Find where the given text appears and provide that cell's center as (X, Y) coordinate. 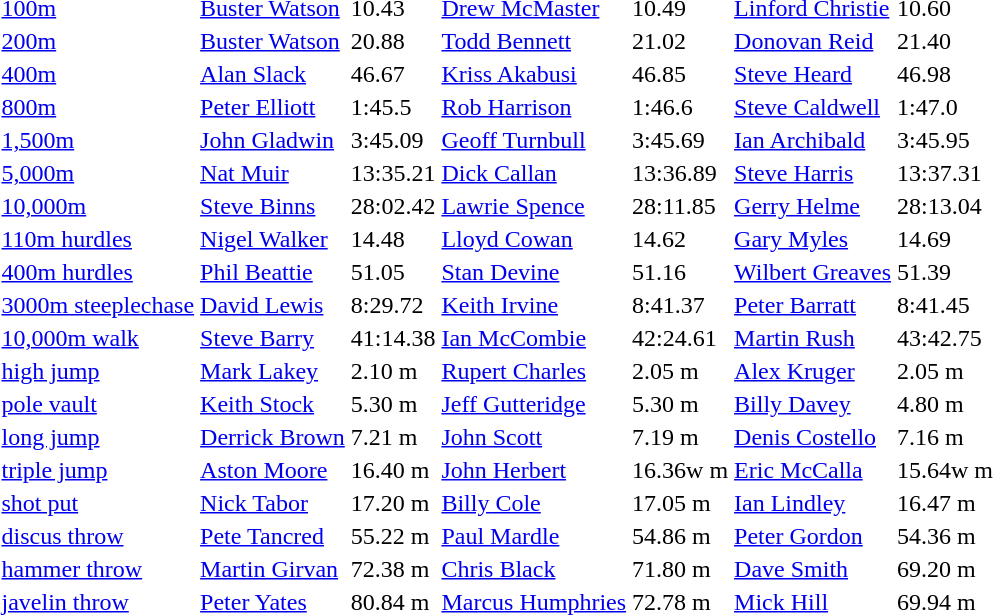
Pete Tancred (273, 536)
13:36.89 (680, 173)
20.88 (393, 41)
Jeff Gutteridge (534, 404)
Nat Muir (273, 173)
Alex Kruger (813, 371)
7.21 m (393, 437)
Nigel Walker (273, 239)
Martin Girvan (273, 569)
5,000m (98, 173)
hammer throw (98, 569)
46.67 (393, 74)
8:29.72 (393, 305)
Lloyd Cowan (534, 239)
Aston Moore (273, 470)
72.38 m (393, 569)
Keith Irvine (534, 305)
Lawrie Spence (534, 206)
17.05 m (680, 503)
41:14.38 (393, 338)
Kriss Akabusi (534, 74)
Billy Davey (813, 404)
Geoff Turnbull (534, 140)
14.48 (393, 239)
16.40 m (393, 470)
Alan Slack (273, 74)
13:35.21 (393, 173)
Eric McCalla (813, 470)
2.05 m (680, 371)
21.02 (680, 41)
Dick Callan (534, 173)
high jump (98, 371)
800m (98, 107)
400m hurdles (98, 272)
Steve Barry (273, 338)
Billy Cole (534, 503)
Steve Caldwell (813, 107)
110m hurdles (98, 239)
shot put (98, 503)
55.22 m (393, 536)
Chris Black (534, 569)
discus throw (98, 536)
Phil Beattie (273, 272)
Peter Barratt (813, 305)
pole vault (98, 404)
Donovan Reid (813, 41)
Peter Gordon (813, 536)
3000m steeplechase (98, 305)
long jump (98, 437)
Ian McCombie (534, 338)
Derrick Brown (273, 437)
David Lewis (273, 305)
7.19 m (680, 437)
Ian Lindley (813, 503)
Rob Harrison (534, 107)
Wilbert Greaves (813, 272)
1,500m (98, 140)
Mark Lakey (273, 371)
16.36w m (680, 470)
71.80 m (680, 569)
John Gladwin (273, 140)
Denis Costello (813, 437)
17.20 m (393, 503)
Ian Archibald (813, 140)
Martin Rush (813, 338)
Gerry Helme (813, 206)
Buster Watson (273, 41)
1:45.5 (393, 107)
3:45.09 (393, 140)
Keith Stock (273, 404)
8:41.37 (680, 305)
28:11.85 (680, 206)
Todd Bennett (534, 41)
46.85 (680, 74)
Steve Binns (273, 206)
14.62 (680, 239)
Rupert Charles (534, 371)
51.05 (393, 272)
42:24.61 (680, 338)
2.10 m (393, 371)
John Herbert (534, 470)
Steve Harris (813, 173)
28:02.42 (393, 206)
triple jump (98, 470)
3:45.69 (680, 140)
54.86 m (680, 536)
51.16 (680, 272)
Steve Heard (813, 74)
Dave Smith (813, 569)
Peter Elliott (273, 107)
200m (98, 41)
1:46.6 (680, 107)
400m (98, 74)
John Scott (534, 437)
Nick Tabor (273, 503)
Gary Myles (813, 239)
10,000m (98, 206)
Stan Devine (534, 272)
Paul Mardle (534, 536)
10,000m walk (98, 338)
